Detect which cell encompasses the target text, then output its (X, Y) center coordinate. 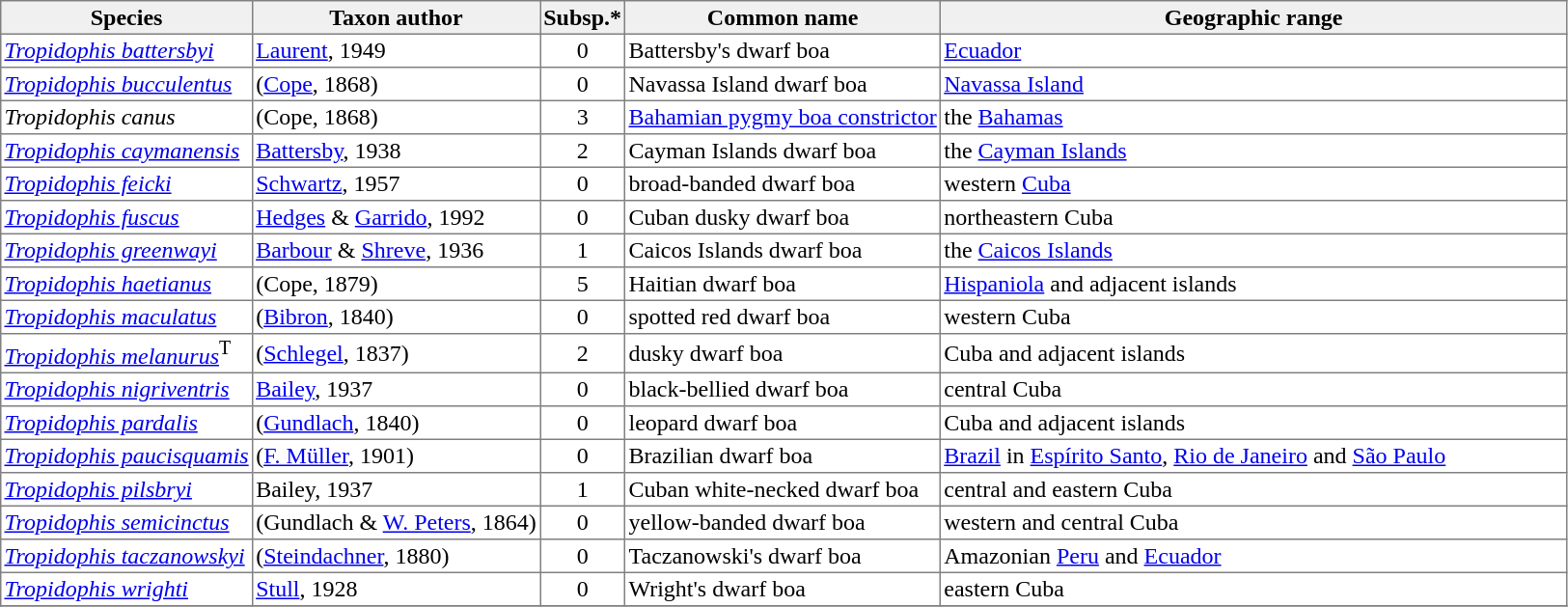
Caicos Islands dwarf boa (784, 250)
Cuban dusky dwarf boa (784, 217)
Common name (784, 17)
Tropidophis greenwayi (127, 250)
dusky dwarf boa (784, 353)
Navassa Island (1254, 84)
eastern Cuba (1254, 590)
Tropidophis nigriventris (127, 390)
Tropidophis paucisquamis (127, 456)
(Schlegel, 1837) (396, 353)
yellow-banded dwarf boa (784, 523)
(Bibron, 1840) (396, 317)
Tropidophis pilsbryi (127, 489)
spotted red dwarf boa (784, 317)
Ecuador (1254, 50)
(Steindachner, 1880) (396, 556)
(Gundlach, 1840) (396, 423)
Tropidophis canus (127, 117)
Barbour & Shreve, 1936 (396, 250)
the Bahamas (1254, 117)
Tropidophis feicki (127, 183)
Taczanowski's dwarf boa (784, 556)
Tropidophis haetianus (127, 284)
Cuban white-necked dwarf boa (784, 489)
Tropidophis maculatus (127, 317)
5 (583, 284)
Taxon author (396, 17)
Bahamian pygmy boa constrictor (784, 117)
Amazonian Peru and Ecuador (1254, 556)
broad-banded dwarf boa (784, 183)
Tropidophis melanurusT (127, 353)
Tropidophis bucculentus (127, 84)
Battersby, 1938 (396, 151)
Brazil in Espírito Santo, Rio de Janeiro and São Paulo (1254, 456)
Tropidophis fuscus (127, 217)
Laurent, 1949 (396, 50)
Brazilian dwarf boa (784, 456)
Wright's dwarf boa (784, 590)
3 (583, 117)
Tropidophis wrighti (127, 590)
western and central Cuba (1254, 523)
black-bellied dwarf boa (784, 390)
Battersby's dwarf boa (784, 50)
Tropidophis caymanensis (127, 151)
Tropidophis semicinctus (127, 523)
the Cayman Islands (1254, 151)
Geographic range (1254, 17)
leopard dwarf boa (784, 423)
(Cope, 1879) (396, 284)
Species (127, 17)
Hedges & Garrido, 1992 (396, 217)
the Caicos Islands (1254, 250)
Stull, 1928 (396, 590)
Cayman Islands dwarf boa (784, 151)
Schwartz, 1957 (396, 183)
Tropidophis battersbyi (127, 50)
central Cuba (1254, 390)
Haitian dwarf boa (784, 284)
Hispaniola and adjacent islands (1254, 284)
central and eastern Cuba (1254, 489)
Tropidophis taczanowskyi (127, 556)
Tropidophis pardalis (127, 423)
(Gundlach & W. Peters, 1864) (396, 523)
Subsp.* (583, 17)
(F. Müller, 1901) (396, 456)
northeastern Cuba (1254, 217)
Navassa Island dwarf boa (784, 84)
